Identify which cell holds the provided text, then report its (X, Y) central coordinate. 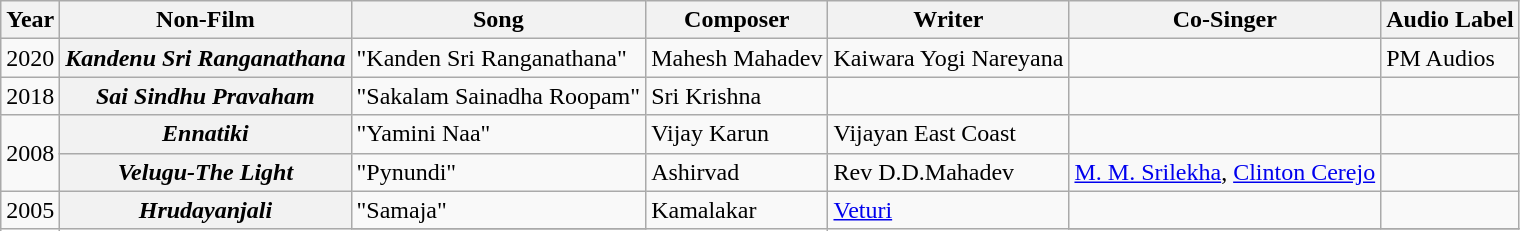
"Samaja" (498, 210)
"Pynundi" (498, 172)
Sai Sindhu Pravaham (206, 96)
Velugu-The Light (206, 172)
Year (30, 20)
Vijay Karun (737, 134)
Ashirvad (737, 172)
Vijayan East Coast (948, 134)
Hrudayanjali (206, 210)
Non-Film (206, 20)
"Sakalam Sainadha Roopam" (498, 96)
Mahesh Mahadev (737, 58)
Veturi (948, 210)
Ennatiki (206, 134)
Composer (737, 20)
2018 (30, 96)
Kaiwara Yogi Nareyana (948, 58)
Rev D.D.Mahadev (948, 172)
Song (498, 20)
Writer (948, 20)
"Yamini Naa" (498, 134)
Sri Krishna (737, 96)
Co-Singer (1225, 20)
2008 (30, 153)
PM Audios (1450, 58)
Kamalakar (737, 210)
Kandenu Sri Ranganathana (206, 58)
"Kanden Sri Ranganathana" (498, 58)
2005 (30, 210)
Audio Label (1450, 20)
2020 (30, 58)
M. M. Srilekha, Clinton Cerejo (1225, 172)
